Return [X, Y] of the center of cell containing provided text 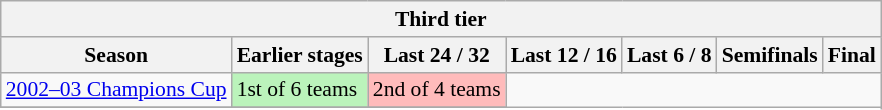
2002–03 Champions Cup [116, 90]
Last 24 / 32 [437, 55]
Last 12 / 16 [564, 55]
1st of 6 teams [300, 90]
2nd of 4 teams [437, 90]
Last 6 / 8 [670, 55]
Semifinals [770, 55]
Earlier stages [300, 55]
Final [852, 55]
Third tier [441, 19]
Season [116, 55]
